Scan for the cell matching the given text and deliver its [X, Y] coordinate at center. 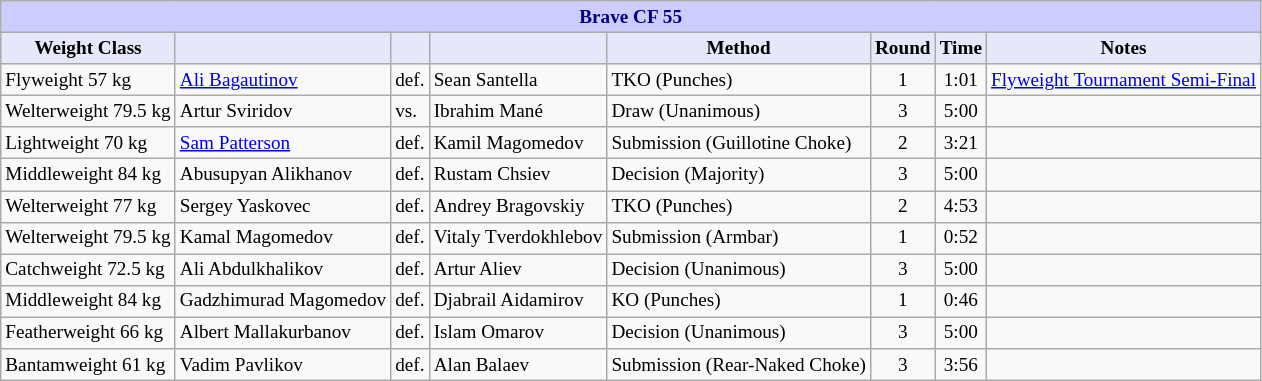
0:46 [960, 301]
Round [902, 48]
vs. [410, 111]
Lightweight 70 kg [88, 143]
3:56 [960, 365]
Sergey Yaskovec [282, 206]
Featherweight 66 kg [88, 333]
3:21 [960, 143]
Flyweight 57 kg [88, 80]
Bantamweight 61 kg [88, 365]
Rustam Chsiev [518, 175]
KO (Punches) [739, 301]
Artur Sviridov [282, 111]
Time [960, 48]
Djabrail Aidamirov [518, 301]
Sam Patterson [282, 143]
Kamil Magomedov [518, 143]
Method [739, 48]
Weight Class [88, 48]
Gadzhimurad Magomedov [282, 301]
Vadim Pavlikov [282, 365]
Submission (Armbar) [739, 238]
Flyweight Tournament Semi-Final [1124, 80]
Decision (Majority) [739, 175]
Ali Abdulkhalikov [282, 270]
Alan Balaev [518, 365]
Draw (Unanimous) [739, 111]
Andrey Bragovskiy [518, 206]
Vitaly Tverdokhlebov [518, 238]
Albert Mallakurbanov [282, 333]
Notes [1124, 48]
4:53 [960, 206]
Kamal Magomedov [282, 238]
Ali Bagautinov [282, 80]
Sean Santella [518, 80]
1:01 [960, 80]
Brave CF 55 [631, 17]
0:52 [960, 238]
Islam Omarov [518, 333]
Catchweight 72.5 kg [88, 270]
Welterweight 77 kg [88, 206]
Submission (Rear-Naked Choke) [739, 365]
Abusupyan Alikhanov [282, 175]
Ibrahim Mané [518, 111]
Submission (Guillotine Choke) [739, 143]
Artur Aliev [518, 270]
